Identify which cell holds the provided text, then report its [X, Y] central coordinate. 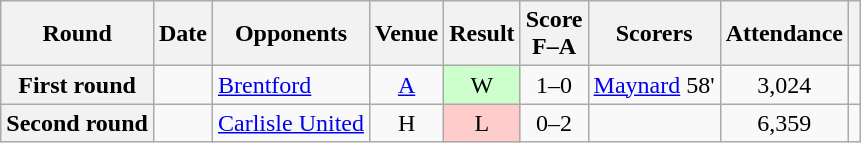
0–2 [554, 123]
Second round [78, 123]
ScoreF–A [554, 34]
Scorers [654, 34]
Carlisle United [290, 123]
First round [78, 85]
A [406, 85]
L [482, 123]
H [406, 123]
3,024 [784, 85]
Result [482, 34]
Attendance [784, 34]
Venue [406, 34]
Opponents [290, 34]
Round [78, 34]
Brentford [290, 85]
1–0 [554, 85]
Maynard 58' [654, 85]
6,359 [784, 123]
Date [182, 34]
W [482, 85]
